Capture the cell that displays the provided text and extract its (x, y) central coordinate. 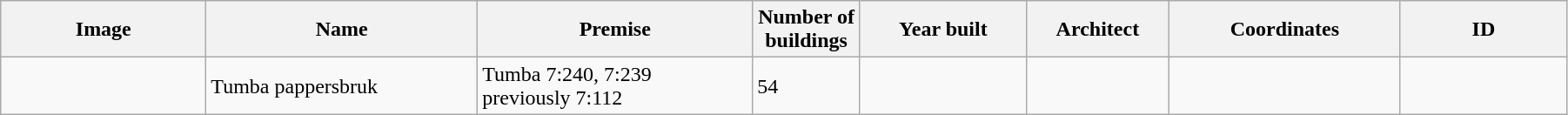
Year built (943, 30)
54 (807, 85)
Name (342, 30)
ID (1483, 30)
Tumba 7:240, 7:239previously 7:112 (615, 85)
Tumba pappersbruk (342, 85)
Image (104, 30)
Number ofbuildings (807, 30)
Premise (615, 30)
Coordinates (1284, 30)
Architect (1097, 30)
